Locate the cell with the specified text and output its (x, y) center coordinate. 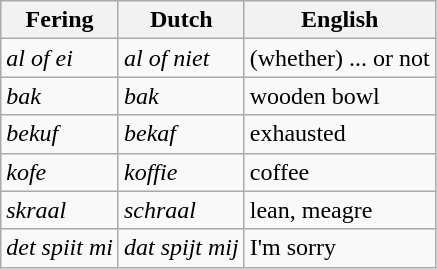
exhausted (340, 134)
Fering (60, 20)
kofe (60, 172)
bekaf (181, 134)
al of ei (60, 58)
wooden bowl (340, 96)
det spiit mi (60, 248)
dat spijt mij (181, 248)
koffie (181, 172)
al of niet (181, 58)
lean, meagre (340, 210)
bekuf (60, 134)
skraal (60, 210)
English (340, 20)
I'm sorry (340, 248)
Dutch (181, 20)
coffee (340, 172)
(whether) ... or not (340, 58)
schraal (181, 210)
